Output the (x, y) coordinate of the center of the cell containing the given text.  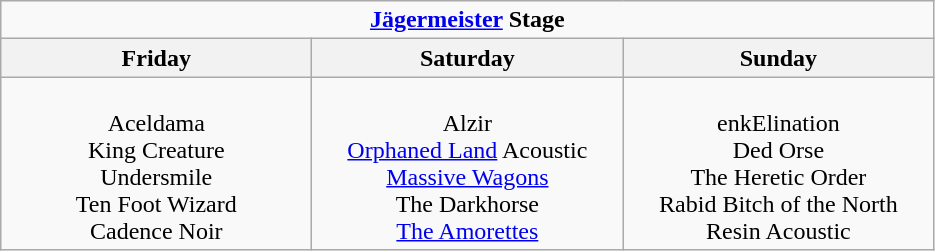
enkElination Ded Orse The Heretic Order Rabid Bitch of the North Resin Acoustic (778, 164)
Aceldama King Creature Undersmile Ten Foot Wizard Cadence Noir (156, 164)
Jägermeister Stage (468, 20)
Sunday (778, 58)
Alzir Orphaned Land Acoustic Massive Wagons The Darkhorse The Amorettes (468, 164)
Friday (156, 58)
Saturday (468, 58)
